Scan for the cell matching the given text and deliver its [x, y] coordinate at center. 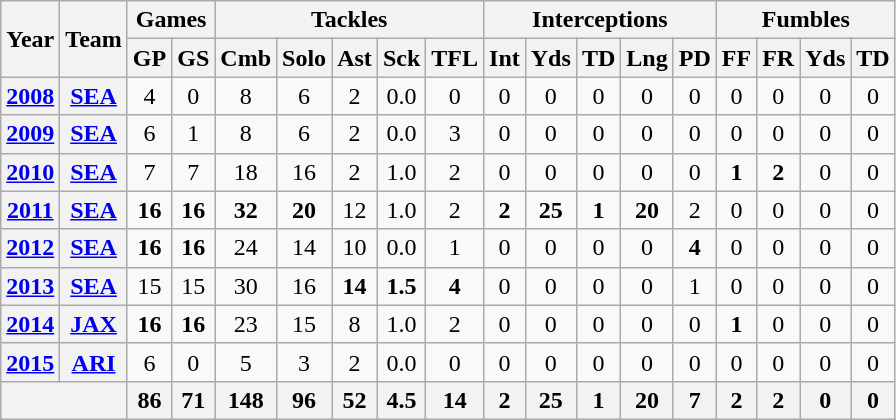
148 [246, 400]
32 [246, 210]
1.5 [401, 286]
71 [194, 400]
Games [170, 20]
TFL [455, 58]
2011 [30, 210]
Cmb [246, 58]
JAX [94, 324]
2015 [30, 362]
FR [778, 58]
52 [355, 400]
Tackles [350, 20]
2008 [30, 96]
2009 [30, 134]
PD [694, 58]
12 [355, 210]
GP [149, 58]
Team [94, 39]
Interceptions [600, 20]
Sck [401, 58]
96 [304, 400]
Lng [647, 58]
FF [736, 58]
86 [149, 400]
2012 [30, 248]
Ast [355, 58]
18 [246, 172]
ARI [94, 362]
30 [246, 286]
2014 [30, 324]
5 [246, 362]
10 [355, 248]
GS [194, 58]
Year [30, 39]
Solo [304, 58]
23 [246, 324]
24 [246, 248]
4.5 [401, 400]
Int [505, 58]
2010 [30, 172]
2013 [30, 286]
Fumbles [806, 20]
